From the cell containing the given text, extract its center point as (X, Y) coordinate. 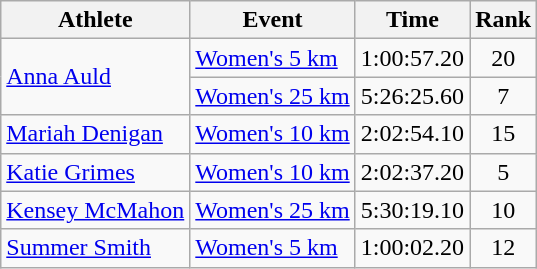
10 (504, 210)
2:02:37.20 (412, 172)
Athlete (96, 20)
2:02:54.10 (412, 134)
Time (412, 20)
12 (504, 248)
20 (504, 58)
Summer Smith (96, 248)
7 (504, 96)
Anna Auld (96, 77)
Katie Grimes (96, 172)
Event (272, 20)
Kensey McMahon (96, 210)
1:00:57.20 (412, 58)
5:26:25.60 (412, 96)
1:00:02.20 (412, 248)
Mariah Denigan (96, 134)
15 (504, 134)
Rank (504, 20)
5:30:19.10 (412, 210)
5 (504, 172)
